Scan for the cell matching the given text and deliver its [x, y] coordinate at center. 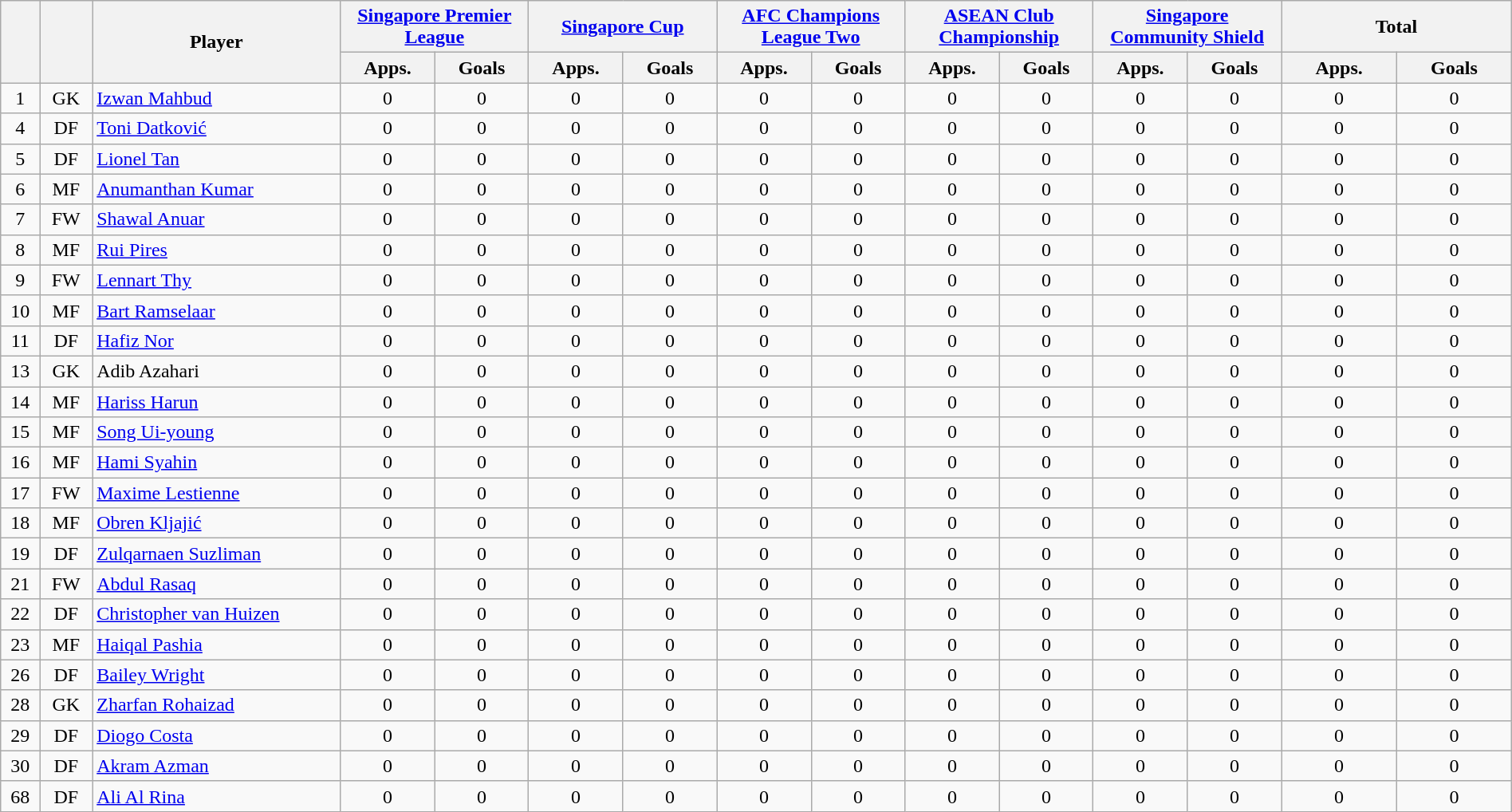
21 [21, 584]
Hafiz Nor [217, 341]
Singapore Cup [623, 27]
Anumanthan Kumar [217, 189]
15 [21, 432]
8 [21, 250]
Obren Kljajić [217, 523]
Hariss Harun [217, 401]
13 [21, 371]
10 [21, 310]
Abdul Rasaq [217, 584]
Haiqal Pashia [217, 644]
6 [21, 189]
Ali Al Rina [217, 796]
Player [217, 41]
Zulqarnaen Suzliman [217, 554]
1 [21, 98]
4 [21, 128]
Shawal Anuar [217, 219]
7 [21, 219]
Christopher van Huizen [217, 614]
Lionel Tan [217, 159]
Total [1397, 27]
Lennart Thy [217, 280]
Adib Azahari [217, 371]
Bailey Wright [217, 675]
18 [21, 523]
68 [21, 796]
Akram Azman [217, 766]
17 [21, 493]
Zharfan Rohaizad [217, 705]
Song Ui-young [217, 432]
9 [21, 280]
Rui Pires [217, 250]
Maxime Lestienne [217, 493]
AFC Champions League Two [811, 27]
19 [21, 554]
30 [21, 766]
29 [21, 735]
Izwan Mahbud [217, 98]
Bart Ramselaar [217, 310]
26 [21, 675]
Diogo Costa [217, 735]
14 [21, 401]
Toni Datković [217, 128]
Singapore Community Shield [1187, 27]
5 [21, 159]
11 [21, 341]
Hami Syahin [217, 463]
28 [21, 705]
Singapore Premier League [435, 27]
16 [21, 463]
ASEAN Club Championship [999, 27]
23 [21, 644]
22 [21, 614]
